Pinpoint the cell where the given text exists, returning its (X, Y) midpoint coordinate. 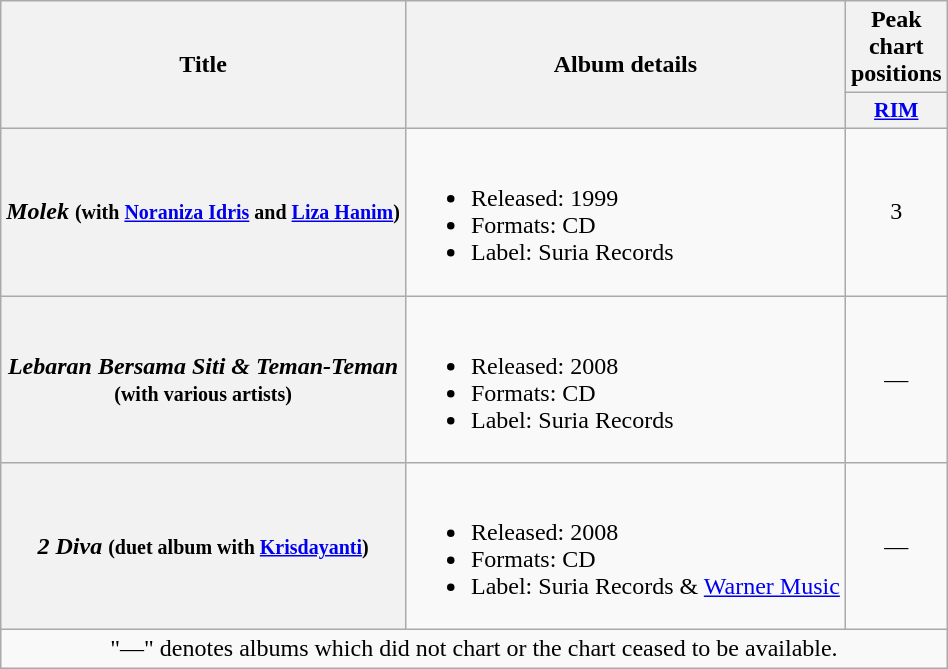
Peak chartpositions (896, 47)
Title (204, 65)
Released: 2008Formats: CDLabel: Suria Records (625, 380)
3 (896, 212)
Molek (with Noraniza Idris and Liza Hanim) (204, 212)
RIM (896, 111)
Album details (625, 65)
Lebaran Bersama Siti & Teman-Teman(with various artists) (204, 380)
Released: 2008Formats: CDLabel: Suria Records & Warner Music (625, 546)
"—" denotes albums which did not chart or the chart ceased to be available. (474, 649)
2 Diva (duet album with Krisdayanti) (204, 546)
Released: 1999Formats: CDLabel: Suria Records (625, 212)
